Identify which cell holds the provided text, then report its (X, Y) central coordinate. 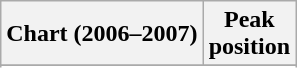
Chart (2006–2007) (102, 34)
Peakposition (249, 34)
